Return [X, Y] of the center of cell containing provided text 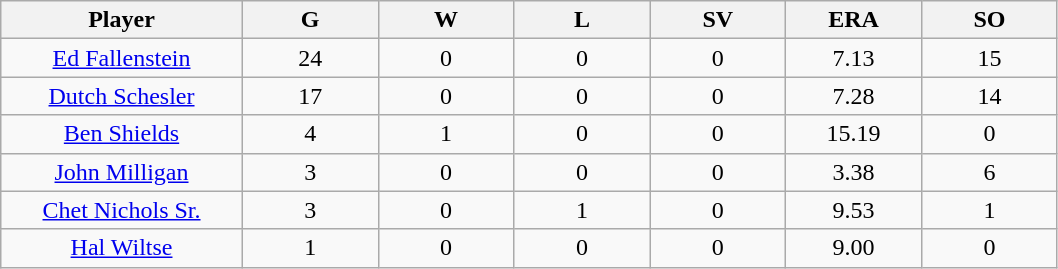
17 [310, 96]
L [582, 20]
John Milligan [122, 172]
Hal Wiltse [122, 248]
6 [990, 172]
SV [718, 20]
3.38 [854, 172]
15 [990, 58]
Ed Fallenstein [122, 58]
9.53 [854, 210]
W [446, 20]
15.19 [854, 134]
7.13 [854, 58]
ERA [854, 20]
Player [122, 20]
G [310, 20]
4 [310, 134]
9.00 [854, 248]
Dutch Schesler [122, 96]
7.28 [854, 96]
Chet Nichols Sr. [122, 210]
SO [990, 20]
14 [990, 96]
24 [310, 58]
Ben Shields [122, 134]
